Return [X, Y] of the center of cell containing provided text 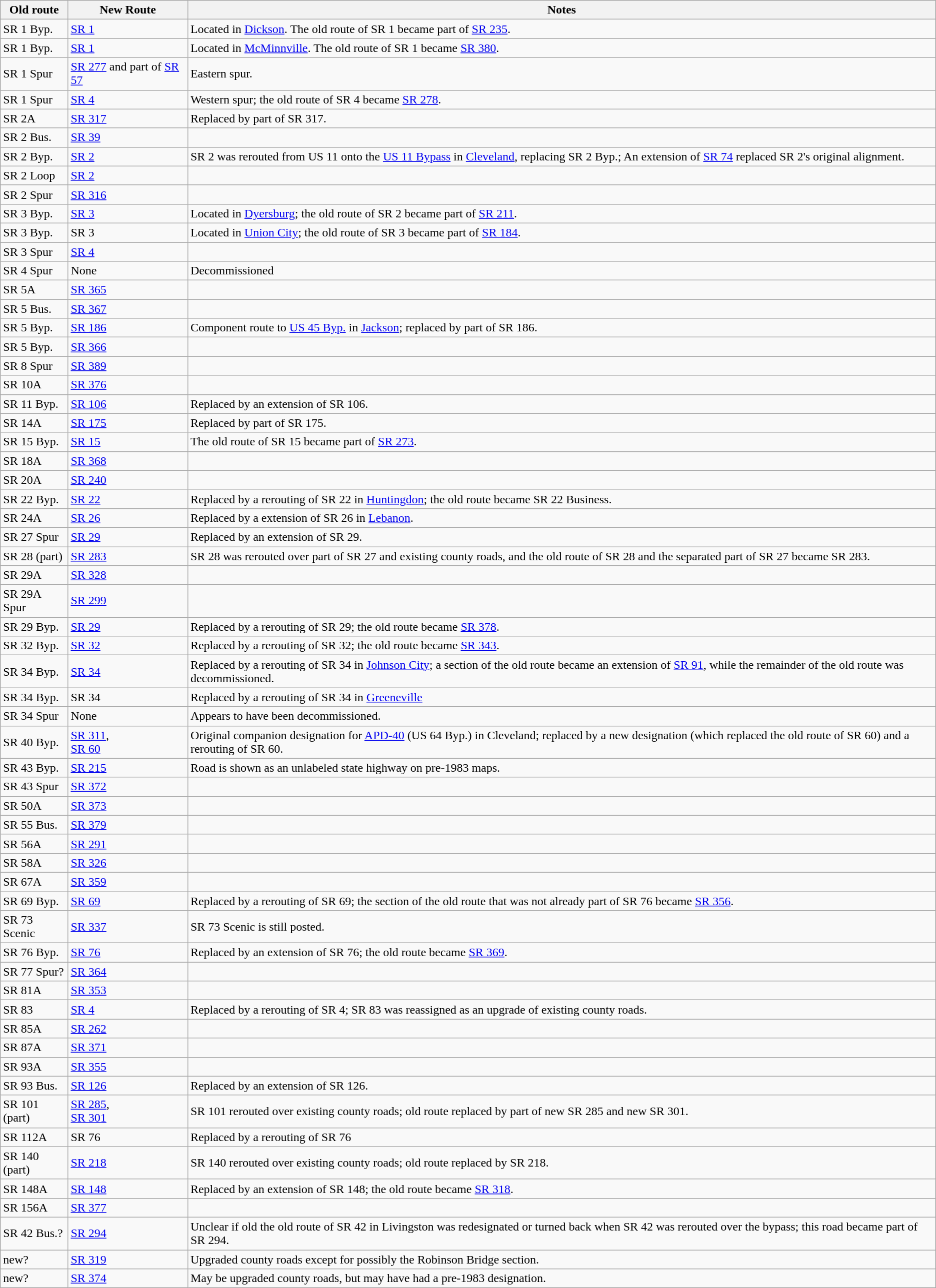
Replaced by a rerouting of SR 22 in Huntingdon; the old route became SR 22 Business. [561, 499]
SR 93A [34, 1067]
SR 365 [128, 290]
SR 156A [34, 1208]
SR 319 [128, 1259]
Replaced by part of SR 175. [561, 423]
Component route to US 45 Byp. in Jackson; replaced by part of SR 186. [561, 328]
Located in Union City; the old route of SR 3 became part of SR 184. [561, 232]
SR 39 [128, 137]
Decommissioned [561, 271]
SR 283 [128, 556]
SR 11 Byp. [34, 404]
SR 55 Bus. [34, 825]
SR 2 Loop [34, 175]
SR 389 [128, 366]
Road is shown as an unlabeled state highway on pre-1983 maps. [561, 768]
SR 326 [128, 863]
SR 22 [128, 499]
SR 28 (part) [34, 556]
SR 4 Spur [34, 271]
Replaced by an extension of SR 126. [561, 1086]
Replaced by a extension of SR 26 in Lebanon. [561, 518]
SR 22 Byp. [34, 499]
SR 316 [128, 194]
SR 372 [128, 787]
SR 353 [128, 991]
SR 379 [128, 825]
SR 10A [34, 385]
SR 20A [34, 480]
SR 73 Scenic [34, 927]
SR 328 [128, 575]
SR 34 Spur [34, 716]
SR 73 Scenic is still posted. [561, 927]
SR 126 [128, 1086]
The old route of SR 15 became part of SR 273. [561, 442]
SR 140 rerouted over existing county roads; old route replaced by SR 218. [561, 1163]
SR 29A [34, 575]
SR 101 (part) [34, 1112]
Replaced by a rerouting of SR 76 [561, 1137]
SR 8 Spur [34, 366]
SR 371 [128, 1048]
SR 112A [34, 1137]
SR 32 [128, 646]
SR 175 [128, 423]
SR 2 Bus. [34, 137]
SR 69 [128, 901]
Upgraded county roads except for possibly the Robinson Bridge section. [561, 1259]
SR 5A [34, 290]
SR 218 [128, 1163]
SR 291 [128, 844]
Western spur; the old route of SR 4 became SR 278. [561, 99]
SR 2 Spur [34, 194]
SR 337 [128, 927]
SR 367 [128, 309]
SR 15 Byp. [34, 442]
SR 148A [34, 1189]
SR 42 Bus.? [34, 1234]
SR 81A [34, 991]
Located in Dyersburg; the old route of SR 2 became part of SR 211. [561, 213]
Notes [561, 10]
SR 285, SR 301 [128, 1112]
SR 43 Spur [34, 787]
SR 148 [128, 1189]
Appears to have been decommissioned. [561, 716]
SR 15 [128, 442]
SR 3 Spur [34, 251]
SR 299 [128, 601]
SR 76 Byp. [34, 953]
SR 5 Bus. [34, 309]
Located in McMinnville. The old route of SR 1 became SR 380. [561, 48]
SR 373 [128, 806]
SR 14A [34, 423]
Replaced by an extension of SR 148; the old route became SR 318. [561, 1189]
SR 2 was rerouted from US 11 onto the US 11 Bypass in Cleveland, replacing SR 2 Byp.; An extension of SR 74 replaced SR 2's original alignment. [561, 156]
SR 377 [128, 1208]
Replaced by a rerouting of SR 4; SR 83 was reassigned as an upgrade of existing county roads. [561, 1010]
SR 240 [128, 480]
May be upgraded county roads, but may have had a pre-1983 designation. [561, 1279]
Replaced by a rerouting of SR 69; the section of the old route that was not already part of SR 76 became SR 356. [561, 901]
SR 43 Byp. [34, 768]
SR 311, SR 60 [128, 742]
SR 366 [128, 347]
SR 140 (part) [34, 1163]
SR 50A [34, 806]
SR 28 was rerouted over part of SR 27 and existing county roads, and the old route of SR 28 and the separated part of SR 27 became SR 283. [561, 556]
Replaced by a rerouting of SR 34 in Greeneville [561, 697]
SR 32 Byp. [34, 646]
Replaced by a rerouting of SR 32; the old route became SR 343. [561, 646]
New Route [128, 10]
SR 294 [128, 1234]
SR 2 Byp. [34, 156]
SR 29 Byp. [34, 627]
SR 364 [128, 972]
Replaced by part of SR 317. [561, 118]
SR 355 [128, 1067]
SR 277 and part of SR 57 [128, 74]
Replaced by an extension of SR 76; the old route became SR 369. [561, 953]
SR 87A [34, 1048]
Replaced by a rerouting of SR 29; the old route became SR 378. [561, 627]
SR 2A [34, 118]
Old route [34, 10]
SR 26 [128, 518]
SR 359 [128, 882]
SR 27 Spur [34, 537]
SR 376 [128, 385]
SR 67A [34, 882]
SR 93 Bus. [34, 1086]
SR 374 [128, 1279]
SR 186 [128, 328]
SR 56A [34, 844]
SR 101 rerouted over existing county roads; old route replaced by part of new SR 285 and new SR 301. [561, 1112]
SR 106 [128, 404]
SR 69 Byp. [34, 901]
SR 58A [34, 863]
Eastern spur. [561, 74]
SR 262 [128, 1029]
SR 317 [128, 118]
Replaced by an extension of SR 29. [561, 537]
SR 29A Spur [34, 601]
SR 77 Spur? [34, 972]
Located in Dickson. The old route of SR 1 became part of SR 235. [561, 29]
SR 18A [34, 461]
SR 215 [128, 768]
SR 24A [34, 518]
SR 368 [128, 461]
Replaced by an extension of SR 106. [561, 404]
SR 40 Byp. [34, 742]
SR 83 [34, 1010]
SR 85A [34, 1029]
